Detect which cell encompasses the target text, then output its [x, y] center coordinate. 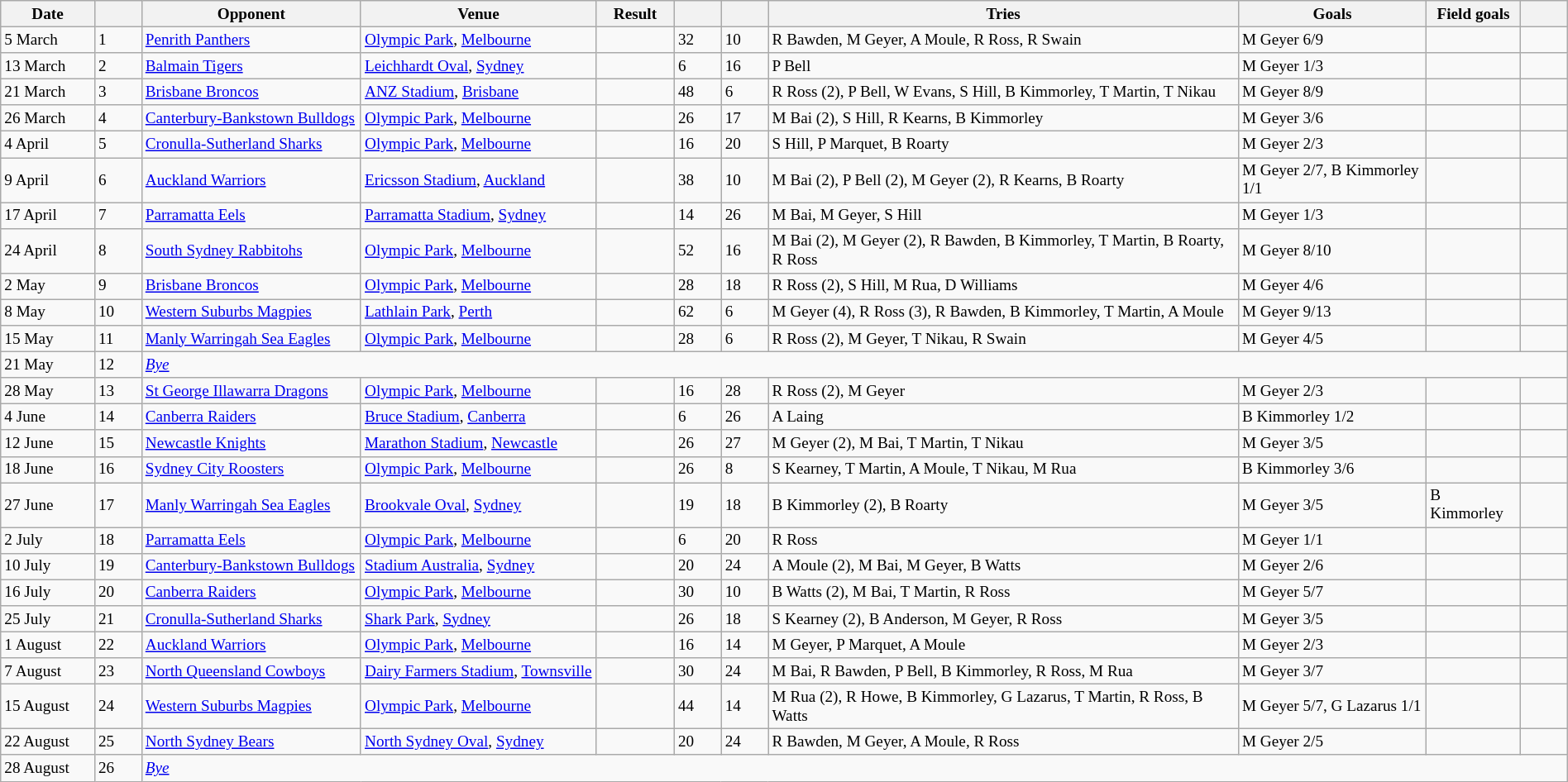
M Geyer 5/7, G Lazarus 1/1 [1331, 706]
24 April [48, 250]
26 March [48, 118]
M Geyer 5/7 [1331, 593]
27 [744, 443]
7 August [48, 671]
R Ross (2), P Bell, W Evans, S Hill, B Kimmorley, T Martin, T Nikau [1003, 92]
22 [117, 645]
M Bai (2), P Bell (2), M Geyer (2), R Kearns, B Roarty [1003, 179]
21 [117, 618]
M Bai, R Bawden, P Bell, B Kimmorley, R Ross, M Rua [1003, 671]
M Geyer 8/9 [1331, 92]
M Geyer 2/7, B Kimmorley 1/1 [1331, 179]
8 May [48, 312]
4 June [48, 417]
Ericsson Stadium, Auckland [478, 179]
Newcastle Knights [251, 443]
25 July [48, 618]
Leichhardt Oval, Sydney [478, 66]
17 April [48, 216]
Balmain Tigers [251, 66]
M Geyer (2), M Bai, T Martin, T Nikau [1003, 443]
13 March [48, 66]
10 July [48, 566]
M Geyer 3/6 [1331, 118]
Dairy Farmers Stadium, Townsville [478, 671]
15 May [48, 339]
21 May [48, 365]
ANZ Stadium, Brisbane [478, 92]
R Bawden, M Geyer, A Moule, R Ross [1003, 742]
M Geyer 2/5 [1331, 742]
Penrith Panthers [251, 40]
M Geyer 4/5 [1331, 339]
M Geyer (4), R Ross (3), R Bawden, B Kimmorley, T Martin, A Moule [1003, 312]
S Kearney (2), B Anderson, M Geyer, R Ross [1003, 618]
A Moule (2), M Bai, M Geyer, B Watts [1003, 566]
12 June [48, 443]
5 [117, 145]
M Geyer 8/10 [1331, 250]
M Geyer 2/6 [1331, 566]
1 [117, 40]
5 March [48, 40]
B Watts (2), M Bai, T Martin, R Ross [1003, 593]
Field goals [1474, 14]
62 [698, 312]
A Laing [1003, 417]
B Kimmorley [1474, 504]
9 [117, 286]
B Kimmorley 3/6 [1331, 470]
Lathlain Park, Perth [478, 312]
R Ross [1003, 541]
Shark Park, Sydney [478, 618]
32 [698, 40]
15 [117, 443]
Tries [1003, 14]
S Hill, P Marquet, B Roarty [1003, 145]
Opponent [251, 14]
M Geyer 6/9 [1331, 40]
St George Illawarra Dragons [251, 391]
Date [48, 14]
Stadium Australia, Sydney [478, 566]
M Bai, M Geyer, S Hill [1003, 216]
M Geyer 3/7 [1331, 671]
28 August [48, 768]
M Bai (2), M Geyer (2), R Bawden, B Kimmorley, T Martin, B Roarty, R Ross [1003, 250]
Marathon Stadium, Newcastle [478, 443]
M Rua (2), R Howe, B Kimmorley, G Lazarus, T Martin, R Ross, B Watts [1003, 706]
Goals [1331, 14]
Brookvale Oval, Sydney [478, 504]
15 August [48, 706]
12 [117, 365]
27 June [48, 504]
North Sydney Bears [251, 742]
Parramatta Stadium, Sydney [478, 216]
2 May [48, 286]
R Ross (2), M Geyer [1003, 391]
M Geyer 9/13 [1331, 312]
38 [698, 179]
Venue [478, 14]
22 August [48, 742]
M Bai (2), S Hill, R Kearns, B Kimmorley [1003, 118]
44 [698, 706]
South Sydney Rabbitohs [251, 250]
25 [117, 742]
North Sydney Oval, Sydney [478, 742]
11 [117, 339]
9 April [48, 179]
4 [117, 118]
16 July [48, 593]
21 March [48, 92]
M Geyer 1/1 [1331, 541]
R Ross (2), M Geyer, T Nikau, R Swain [1003, 339]
2 July [48, 541]
23 [117, 671]
52 [698, 250]
B Kimmorley (2), B Roarty [1003, 504]
7 [117, 216]
28 May [48, 391]
48 [698, 92]
Sydney City Roosters [251, 470]
13 [117, 391]
1 August [48, 645]
R Ross (2), S Hill, M Rua, D Williams [1003, 286]
4 April [48, 145]
P Bell [1003, 66]
B Kimmorley 1/2 [1331, 417]
2 [117, 66]
M Geyer, P Marquet, A Moule [1003, 645]
North Queensland Cowboys [251, 671]
3 [117, 92]
R Bawden, M Geyer, A Moule, R Ross, R Swain [1003, 40]
Result [635, 14]
M Geyer 4/6 [1331, 286]
S Kearney, T Martin, A Moule, T Nikau, M Rua [1003, 470]
18 June [48, 470]
Bruce Stadium, Canberra [478, 417]
